Provide the (X, Y) coordinate of the cell's center where the given text is located.  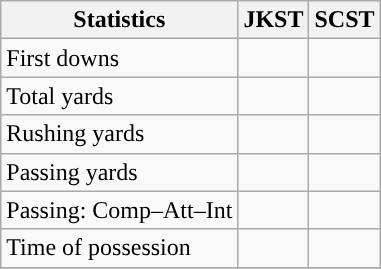
Statistics (120, 20)
Time of possession (120, 248)
JKST (274, 20)
First downs (120, 58)
Passing: Comp–Att–Int (120, 210)
SCST (344, 20)
Passing yards (120, 172)
Total yards (120, 96)
Rushing yards (120, 134)
